Pinpoint the cell where the given text exists, returning its [X, Y] midpoint coordinate. 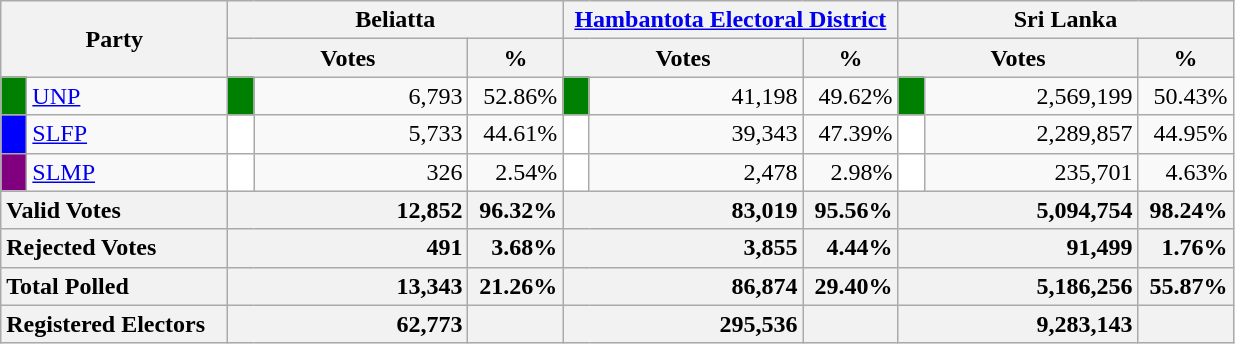
91,499 [1018, 248]
6,793 [361, 96]
SLFP [128, 134]
2,289,857 [1031, 134]
SLMP [128, 172]
47.39% [850, 134]
9,283,143 [1018, 324]
49.62% [850, 96]
62,773 [348, 324]
Valid Votes [114, 210]
2,569,199 [1031, 96]
52.86% [516, 96]
295,536 [683, 324]
Sri Lanka [1066, 20]
4.63% [1186, 172]
95.56% [850, 210]
Hambantota Electoral District [730, 20]
2.54% [516, 172]
326 [361, 172]
29.40% [850, 286]
Party [114, 39]
235,701 [1031, 172]
2,478 [696, 172]
5,094,754 [1018, 210]
491 [348, 248]
39,343 [696, 134]
5,733 [361, 134]
1.76% [1186, 248]
50.43% [1186, 96]
Beliatta [396, 20]
UNP [128, 96]
Registered Electors [114, 324]
2.98% [850, 172]
3.68% [516, 248]
55.87% [1186, 286]
12,852 [348, 210]
44.61% [516, 134]
3,855 [683, 248]
21.26% [516, 286]
44.95% [1186, 134]
96.32% [516, 210]
4.44% [850, 248]
41,198 [696, 96]
5,186,256 [1018, 286]
83,019 [683, 210]
98.24% [1186, 210]
Rejected Votes [114, 248]
13,343 [348, 286]
86,874 [683, 286]
Total Polled [114, 286]
